Pinpoint the cell where the given text exists, returning its (X, Y) midpoint coordinate. 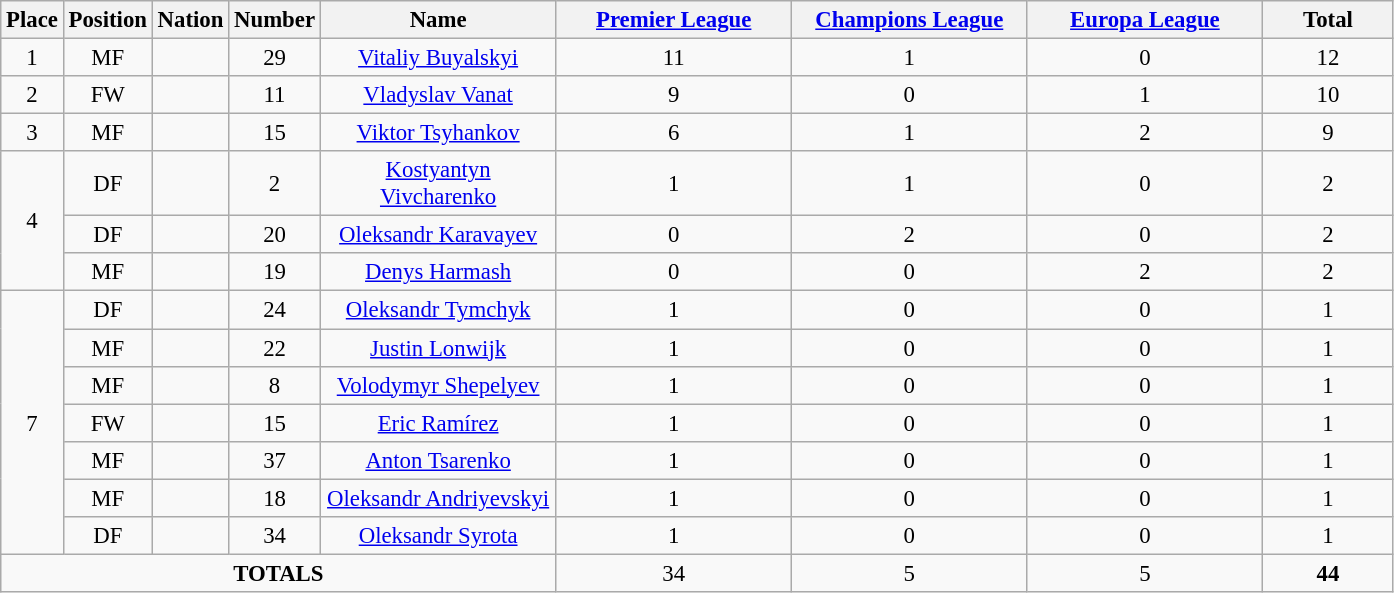
7 (32, 422)
Place (32, 20)
44 (1328, 573)
20 (275, 235)
4 (32, 221)
Total (1328, 20)
Volodymyr Shepelyev (438, 385)
Vladyslav Vanat (438, 95)
Premier League (674, 20)
Viktor Tsyhankov (438, 133)
29 (275, 58)
Kostyantyn Vivcharenko (438, 184)
Oleksandr Karavayev (438, 235)
Eric Ramírez (438, 423)
Denys Harmash (438, 273)
8 (275, 385)
10 (1328, 95)
Oleksandr Andriyevskyi (438, 498)
6 (674, 133)
Name (438, 20)
Vitaliy Buyalskyi (438, 58)
Anton Tsarenko (438, 460)
TOTALS (278, 573)
Number (275, 20)
Position (108, 20)
24 (275, 310)
19 (275, 273)
Justin Lonwijk (438, 348)
3 (32, 133)
22 (275, 348)
Europa League (1145, 20)
Champions League (910, 20)
Nation (190, 20)
37 (275, 460)
18 (275, 498)
Oleksandr Syrota (438, 536)
Oleksandr Tymchyk (438, 310)
12 (1328, 58)
